Return [x, y] of the center of cell containing provided text 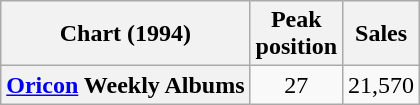
Oricon Weekly Albums [126, 85]
Peakposition [296, 34]
21,570 [382, 85]
Sales [382, 34]
Chart (1994) [126, 34]
27 [296, 85]
